Identify which cell holds the provided text, then report its (X, Y) central coordinate. 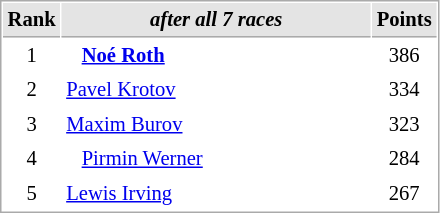
334 (404, 90)
284 (404, 158)
Rank (32, 20)
2 (32, 90)
323 (404, 124)
Maxim Burov (216, 124)
Lewis Irving (216, 194)
after all 7 races (216, 20)
386 (404, 56)
Points (404, 20)
267 (404, 194)
5 (32, 194)
1 (32, 56)
Pirmin Werner (216, 158)
4 (32, 158)
Noé Roth (216, 56)
Pavel Krotov (216, 90)
3 (32, 124)
